Find where the given text appears and provide that cell's center as (x, y) coordinate. 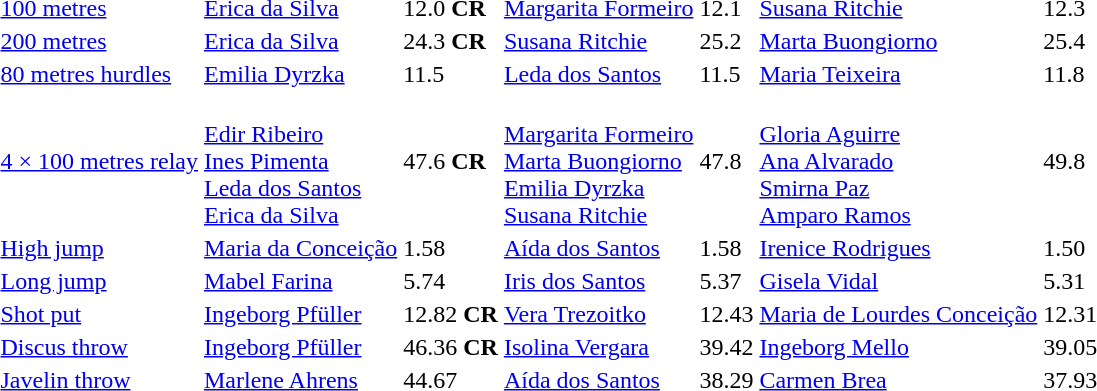
Marta Buongiorno (898, 41)
Maria da Conceição (300, 248)
Maria Teixeira (898, 74)
12.43 (726, 314)
Ingeborg Mello (898, 347)
47.6 CR (451, 161)
Margarita FormeiroMarta BuongiornoEmilia DyrzkaSusana Ritchie (598, 161)
Edir RibeiroInes PimentaLeda dos SantosErica da Silva (300, 161)
39.42 (726, 347)
24.3 CR (451, 41)
Maria de Lourdes Conceição (898, 314)
Erica da Silva (300, 41)
Isolina Vergara (598, 347)
47.8 (726, 161)
5.37 (726, 281)
Irenice Rodrigues (898, 248)
12.82 CR (451, 314)
Mabel Farina (300, 281)
Vera Trezoitko (598, 314)
25.2 (726, 41)
Emilia Dyrzka (300, 74)
Iris dos Santos (598, 281)
Aída dos Santos (598, 248)
Susana Ritchie (598, 41)
Gisela Vidal (898, 281)
Gloria AguirreAna AlvaradoSmirna PazAmparo Ramos (898, 161)
5.74 (451, 281)
46.36 CR (451, 347)
Leda dos Santos (598, 74)
